Return the [X, Y] coordinate for the center point of the cell that contains the specified text.  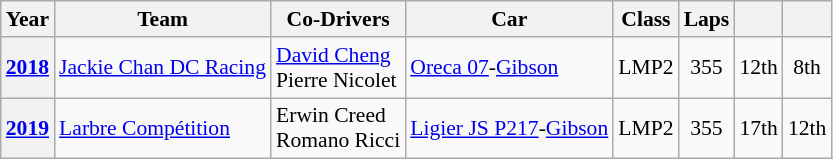
8th [808, 68]
Ligier JS P217-Gibson [509, 128]
2019 [28, 128]
Co-Drivers [338, 19]
17th [758, 128]
Oreca 07-Gibson [509, 68]
2018 [28, 68]
Larbre Compétition [162, 128]
Class [646, 19]
Team [162, 19]
David Cheng Pierre Nicolet [338, 68]
Jackie Chan DC Racing [162, 68]
Car [509, 19]
Laps [707, 19]
Year [28, 19]
Erwin Creed Romano Ricci [338, 128]
